Output the (x, y) coordinate of the center of the cell containing the given text.  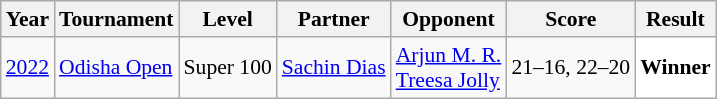
Odisha Open (116, 68)
Year (28, 19)
Result (676, 19)
Winner (676, 68)
Sachin Dias (334, 68)
Score (570, 19)
Partner (334, 19)
Level (228, 19)
2022 (28, 68)
21–16, 22–20 (570, 68)
Super 100 (228, 68)
Opponent (449, 19)
Arjun M. R. Treesa Jolly (449, 68)
Tournament (116, 19)
